Detect which cell encompasses the target text, then output its [x, y] center coordinate. 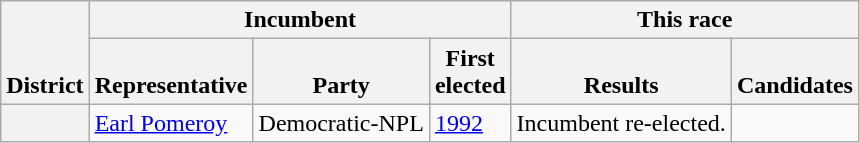
Incumbent re-elected. [621, 123]
Incumbent [300, 20]
Candidates [794, 72]
1992 [470, 123]
Democratic-NPL [341, 123]
Earl Pomeroy [171, 123]
Firstelected [470, 72]
District [45, 52]
This race [684, 20]
Party [341, 72]
Representative [171, 72]
Results [621, 72]
